From the cell containing the given text, extract its center point as (X, Y) coordinate. 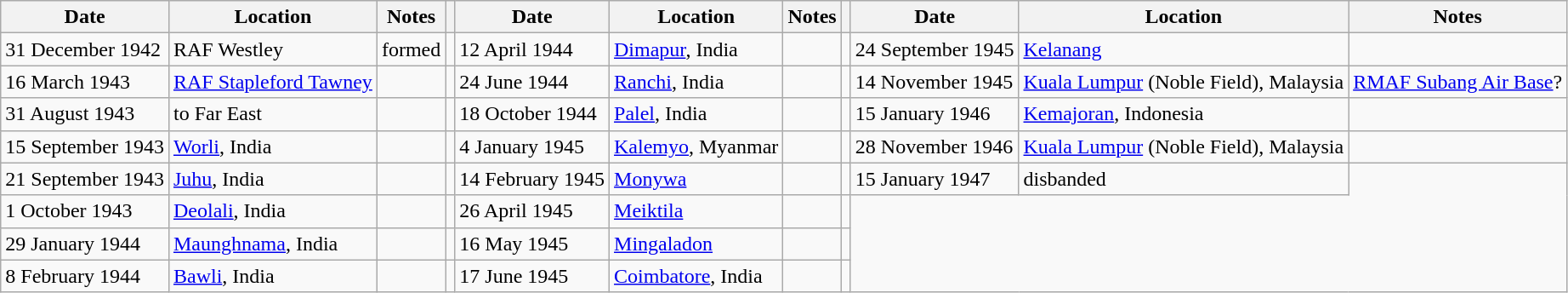
15 September 1943 (85, 146)
14 February 1945 (532, 179)
Meiktila (696, 211)
Ranchi, India (696, 82)
Coimbatore, India (696, 276)
Worli, India (272, 146)
Kemajoran, Indonesia (1184, 114)
Monywa (696, 179)
28 November 1946 (935, 146)
Maunghnama, India (272, 244)
21 September 1943 (85, 179)
8 February 1944 (85, 276)
RAF Westley (272, 49)
16 March 1943 (85, 82)
Dimapur, India (696, 49)
26 April 1945 (532, 211)
14 November 1945 (935, 82)
Kalemyo, Myanmar (696, 146)
Kelanang (1184, 49)
Juhu, India (272, 179)
RMAF Subang Air Base? (1457, 82)
4 January 1945 (532, 146)
31 December 1942 (85, 49)
15 January 1946 (935, 114)
Bawli, India (272, 276)
Deolali, India (272, 211)
24 June 1944 (532, 82)
RAF Stapleford Tawney (272, 82)
16 May 1945 (532, 244)
29 January 1944 (85, 244)
24 September 1945 (935, 49)
31 August 1943 (85, 114)
disbanded (1184, 179)
1 October 1943 (85, 211)
Mingaladon (696, 244)
15 January 1947 (935, 179)
18 October 1944 (532, 114)
formed (411, 49)
17 June 1945 (532, 276)
Palel, India (696, 114)
to Far East (272, 114)
12 April 1944 (532, 49)
